Capture the cell that displays the provided text and extract its (X, Y) central coordinate. 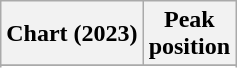
Chart (2023) (72, 34)
Peakposition (189, 34)
